Scan for the cell matching the given text and deliver its [x, y] coordinate at center. 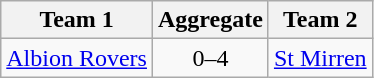
0–4 [210, 58]
St Mirren [320, 58]
Aggregate [210, 20]
Albion Rovers [77, 58]
Team 2 [320, 20]
Team 1 [77, 20]
